For the text-containing cell, return its midpoint in (x, y) coordinate format. 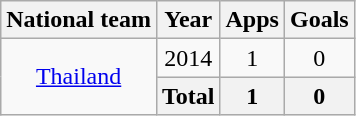
Thailand (79, 77)
Year (188, 20)
Apps (252, 20)
Goals (319, 20)
2014 (188, 58)
National team (79, 20)
Total (188, 96)
